Scan for the cell matching the given text and deliver its [x, y] coordinate at center. 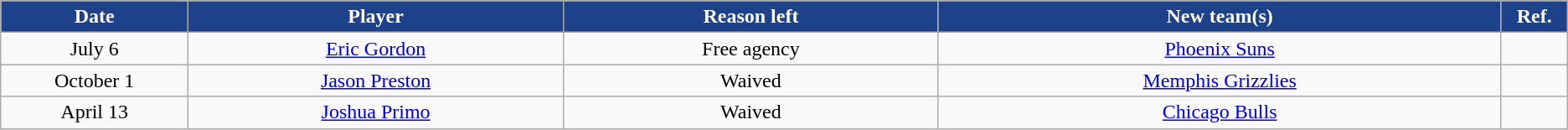
New team(s) [1220, 17]
Jason Preston [376, 81]
October 1 [95, 81]
Date [95, 17]
Joshua Primo [376, 112]
Player [376, 17]
Chicago Bulls [1220, 112]
July 6 [95, 49]
Memphis Grizzlies [1220, 81]
Reason left [750, 17]
Free agency [750, 49]
Eric Gordon [376, 49]
Ref. [1534, 17]
April 13 [95, 112]
Phoenix Suns [1220, 49]
